Output the (X, Y) coordinate of the center of the cell containing the given text.  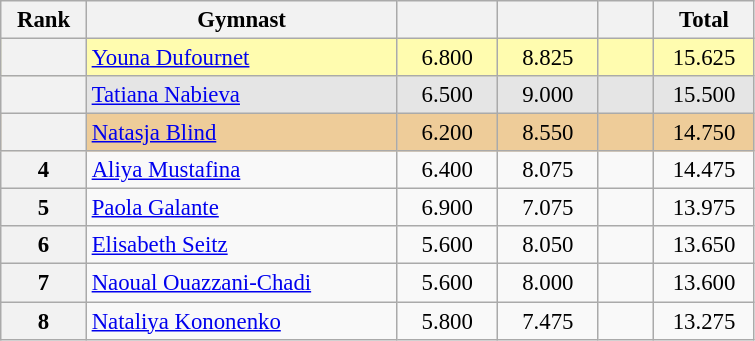
8.000 (548, 283)
8.050 (548, 245)
13.650 (704, 245)
Elisabeth Seitz (242, 245)
9.000 (548, 95)
6.400 (448, 170)
Gymnast (242, 20)
8 (44, 321)
13.275 (704, 321)
4 (44, 170)
5 (44, 208)
5.800 (448, 321)
7 (44, 283)
14.750 (704, 133)
7.075 (548, 208)
Rank (44, 20)
8.825 (548, 58)
6.900 (448, 208)
Paola Galante (242, 208)
Natasja Blind (242, 133)
Youna Dufournet (242, 58)
7.475 (548, 321)
14.475 (704, 170)
6.500 (448, 95)
13.975 (704, 208)
Aliya Mustafina (242, 170)
Naoual Ouazzani-Chadi (242, 283)
13.600 (704, 283)
8.075 (548, 170)
8.550 (548, 133)
6 (44, 245)
15.625 (704, 58)
6.200 (448, 133)
Total (704, 20)
6.800 (448, 58)
Tatiana Nabieva (242, 95)
Nataliya Kononenko (242, 321)
15.500 (704, 95)
